Return (x, y) of the center of cell containing provided text 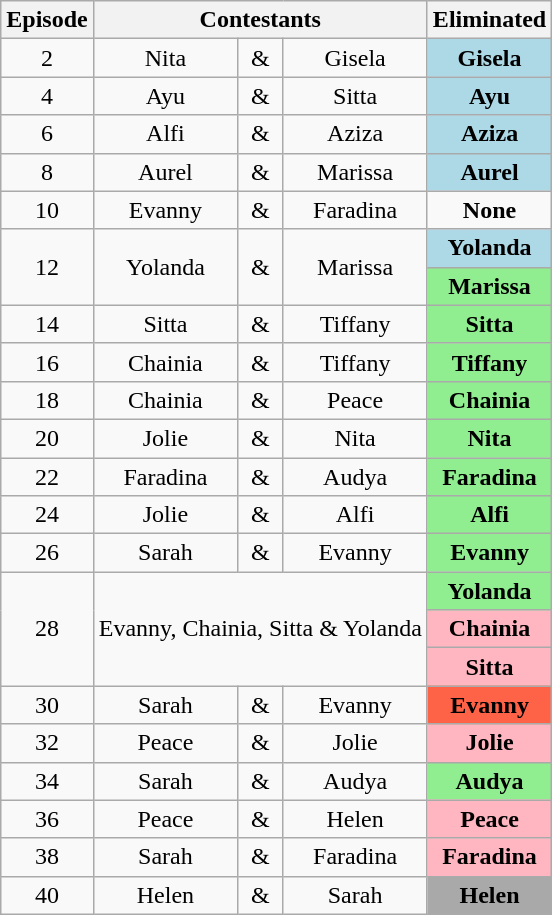
2 (47, 58)
8 (47, 172)
38 (47, 857)
30 (47, 705)
Evanny, Chainia, Sitta & Yolanda (260, 629)
10 (47, 210)
40 (47, 895)
24 (47, 515)
Contestants (260, 20)
28 (47, 629)
Episode (47, 20)
12 (47, 267)
None (489, 210)
14 (47, 324)
22 (47, 477)
34 (47, 781)
36 (47, 819)
Eliminated (489, 20)
18 (47, 400)
6 (47, 134)
32 (47, 743)
16 (47, 362)
20 (47, 438)
26 (47, 553)
4 (47, 96)
